Determine the (x, y) coordinate at the center of the cell enclosing the given text.  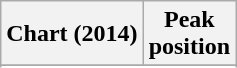
Peak position (189, 34)
Chart (2014) (72, 34)
